Identify which cell holds the provided text, then report its [x, y] central coordinate. 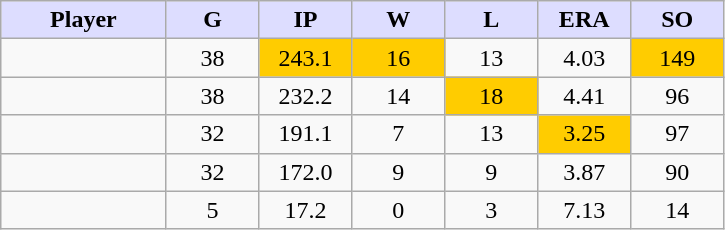
3.87 [584, 172]
5 [212, 210]
4.41 [584, 96]
4.03 [584, 58]
96 [678, 96]
0 [398, 210]
7 [398, 134]
ERA [584, 20]
W [398, 20]
232.2 [306, 96]
7.13 [584, 210]
L [492, 20]
243.1 [306, 58]
90 [678, 172]
191.1 [306, 134]
SO [678, 20]
G [212, 20]
16 [398, 58]
17.2 [306, 210]
149 [678, 58]
3.25 [584, 134]
IP [306, 20]
Player [84, 20]
3 [492, 210]
172.0 [306, 172]
97 [678, 134]
18 [492, 96]
